Capture the cell that displays the provided text and extract its [X, Y] central coordinate. 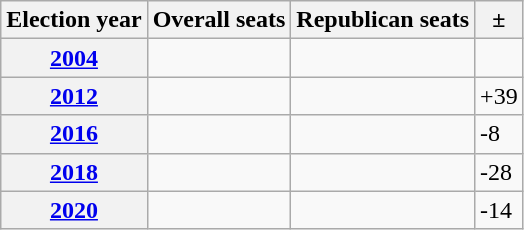
-14 [500, 210]
2004 [74, 58]
Republican seats [383, 20]
± [500, 20]
2018 [74, 172]
-8 [500, 134]
Election year [74, 20]
2020 [74, 210]
Overall seats [219, 20]
+39 [500, 96]
2016 [74, 134]
2012 [74, 96]
-28 [500, 172]
